Return the (X, Y) coordinate for the center point of the cell that contains the specified text.  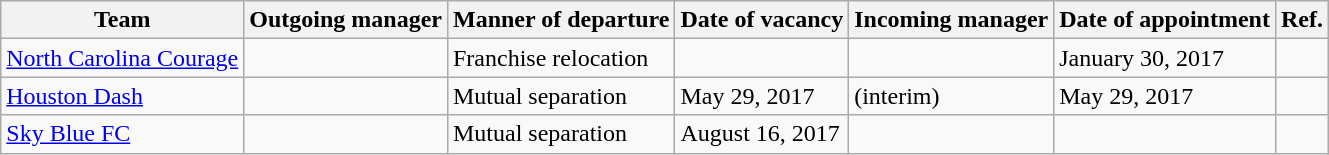
Team (122, 20)
Outgoing manager (346, 20)
Sky Blue FC (122, 134)
Manner of departure (560, 20)
North Carolina Courage (122, 58)
Franchise relocation (560, 58)
Incoming manager (952, 20)
(interim) (952, 96)
Date of appointment (1165, 20)
Ref. (1302, 20)
Date of vacancy (762, 20)
August 16, 2017 (762, 134)
January 30, 2017 (1165, 58)
Houston Dash (122, 96)
